Return (x, y) of the center of cell containing provided text 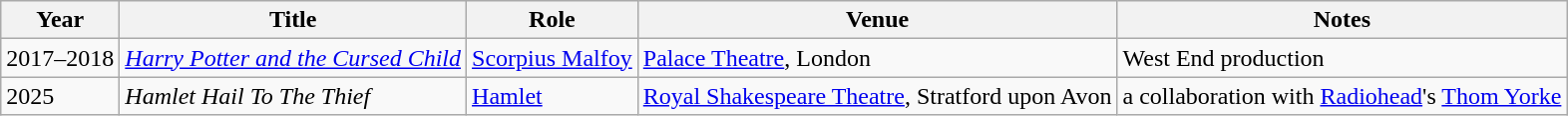
Role (553, 20)
Notes (1343, 20)
Palace Theatre, London (878, 58)
2017–2018 (60, 58)
Royal Shakespeare Theatre, Stratford upon Avon (878, 96)
Harry Potter and the Cursed Child (293, 58)
Hamlet Hail To The Thief (293, 96)
Hamlet (553, 96)
Title (293, 20)
a collaboration with Radiohead's Thom Yorke (1343, 96)
Scorpius Malfoy (553, 58)
Venue (878, 20)
Year (60, 20)
West End production (1343, 58)
2025 (60, 96)
